Determine the (x, y) coordinate at the center of the cell enclosing the given text.  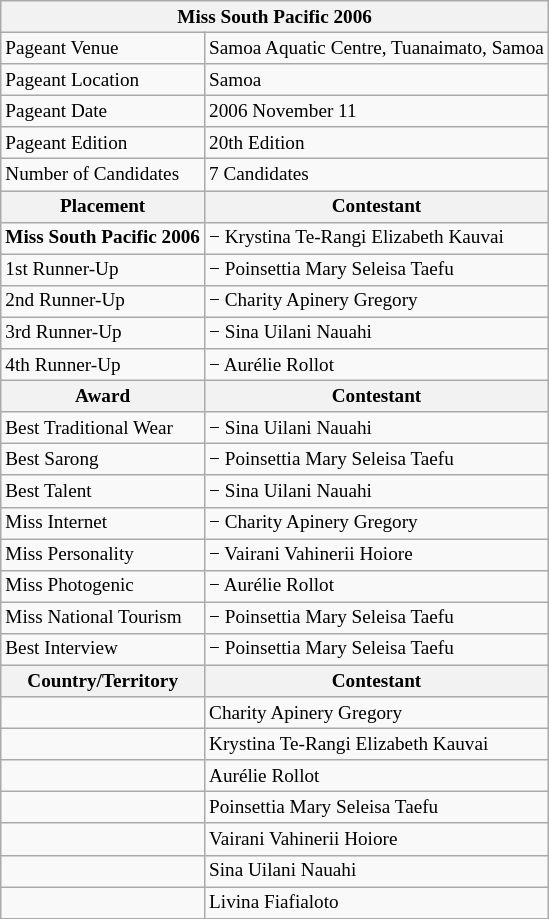
20th Edition (377, 143)
Aurélie Rollot (377, 776)
Pageant Venue (103, 48)
Miss Photogenic (103, 586)
2nd Runner-Up (103, 301)
− Krystina Te-Rangi Elizabeth Kauvai (377, 238)
Award (103, 396)
Pageant Edition (103, 143)
Miss Personality (103, 554)
1st Runner-Up (103, 270)
Charity Apinery Gregory (377, 713)
Sina Uilani Nauahi (377, 871)
− Vairani Vahinerii Hoiore (377, 554)
Samoa (377, 80)
Country/Territory (103, 681)
Best Interview (103, 649)
Best Sarong (103, 460)
Samoa Aquatic Centre, Tuanaimato, Samoa (377, 48)
Krystina Te-Rangi Elizabeth Kauvai (377, 744)
Vairani Vahinerii Hoiore (377, 839)
Best Talent (103, 491)
Pageant Location (103, 80)
Number of Candidates (103, 175)
Poinsettia Mary Seleisa Taefu (377, 808)
Placement (103, 206)
7 Candidates (377, 175)
3rd Runner-Up (103, 333)
Pageant Date (103, 111)
2006 November 11 (377, 111)
Miss National Tourism (103, 618)
4th Runner-Up (103, 365)
Best Traditional Wear (103, 428)
Miss Internet (103, 523)
Livina Fiafialoto (377, 902)
